For the text-containing cell, return its midpoint in (x, y) coordinate format. 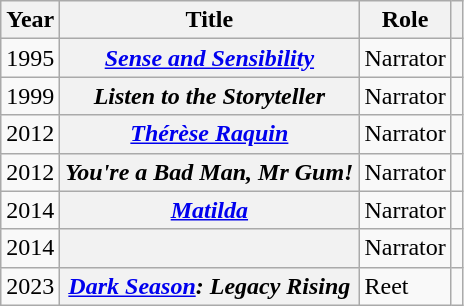
Sense and Sensibility (210, 58)
Title (210, 20)
2023 (30, 286)
Matilda (210, 210)
Thérèse Raquin (210, 134)
Year (30, 20)
1999 (30, 96)
Listen to the Storyteller (210, 96)
Role (405, 20)
Reet (405, 286)
You're a Bad Man, Mr Gum! (210, 172)
Dark Season: Legacy Rising (210, 286)
1995 (30, 58)
